Determine the (X, Y) coordinate at the center of the cell enclosing the given text.  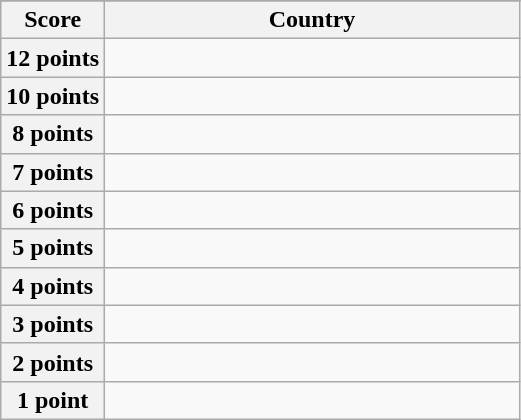
4 points (53, 286)
12 points (53, 58)
10 points (53, 96)
6 points (53, 210)
7 points (53, 172)
Country (312, 20)
2 points (53, 362)
8 points (53, 134)
1 point (53, 400)
3 points (53, 324)
Score (53, 20)
5 points (53, 248)
